Capture the cell that displays the provided text and extract its (X, Y) central coordinate. 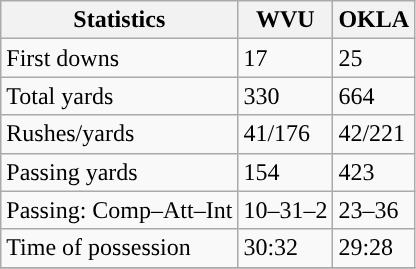
Total yards (120, 96)
Statistics (120, 20)
23–36 (374, 210)
17 (286, 58)
30:32 (286, 248)
25 (374, 58)
41/176 (286, 134)
330 (286, 96)
Rushes/yards (120, 134)
OKLA (374, 20)
First downs (120, 58)
Time of possession (120, 248)
154 (286, 172)
Passing yards (120, 172)
Passing: Comp–Att–Int (120, 210)
423 (374, 172)
664 (374, 96)
10–31–2 (286, 210)
42/221 (374, 134)
29:28 (374, 248)
WVU (286, 20)
